Output the [X, Y] coordinate of the center of the cell containing the given text.  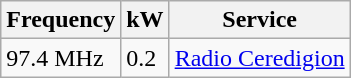
0.2 [145, 58]
Radio Ceredigion [260, 58]
Frequency [61, 20]
kW [145, 20]
97.4 MHz [61, 58]
Service [260, 20]
